Return (X, Y) of the center of cell containing provided text 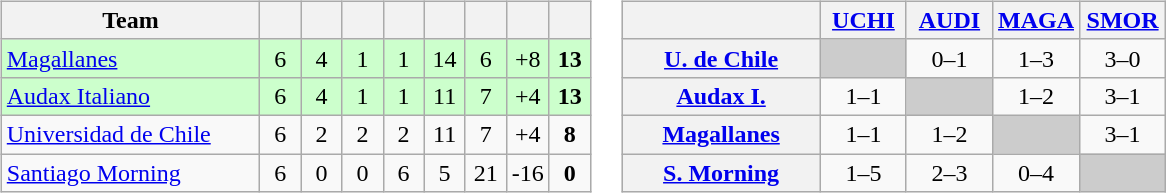
Universidad de Chile (130, 134)
Audax Italiano (130, 96)
8 (570, 134)
3–0 (1123, 58)
1–5 (863, 173)
UCHI (863, 20)
MAGA (1036, 20)
0–4 (1036, 173)
+8 (528, 58)
AUDI (949, 20)
SMOR (1123, 20)
21 (486, 173)
-16 (528, 173)
Team (130, 20)
Santiago Morning (130, 173)
5 (444, 173)
S. Morning (722, 173)
0–1 (949, 58)
Audax I. (722, 96)
1–3 (1036, 58)
2–3 (949, 173)
14 (444, 58)
U. de Chile (722, 58)
